Locate the cell with the specified text and output its [X, Y] center coordinate. 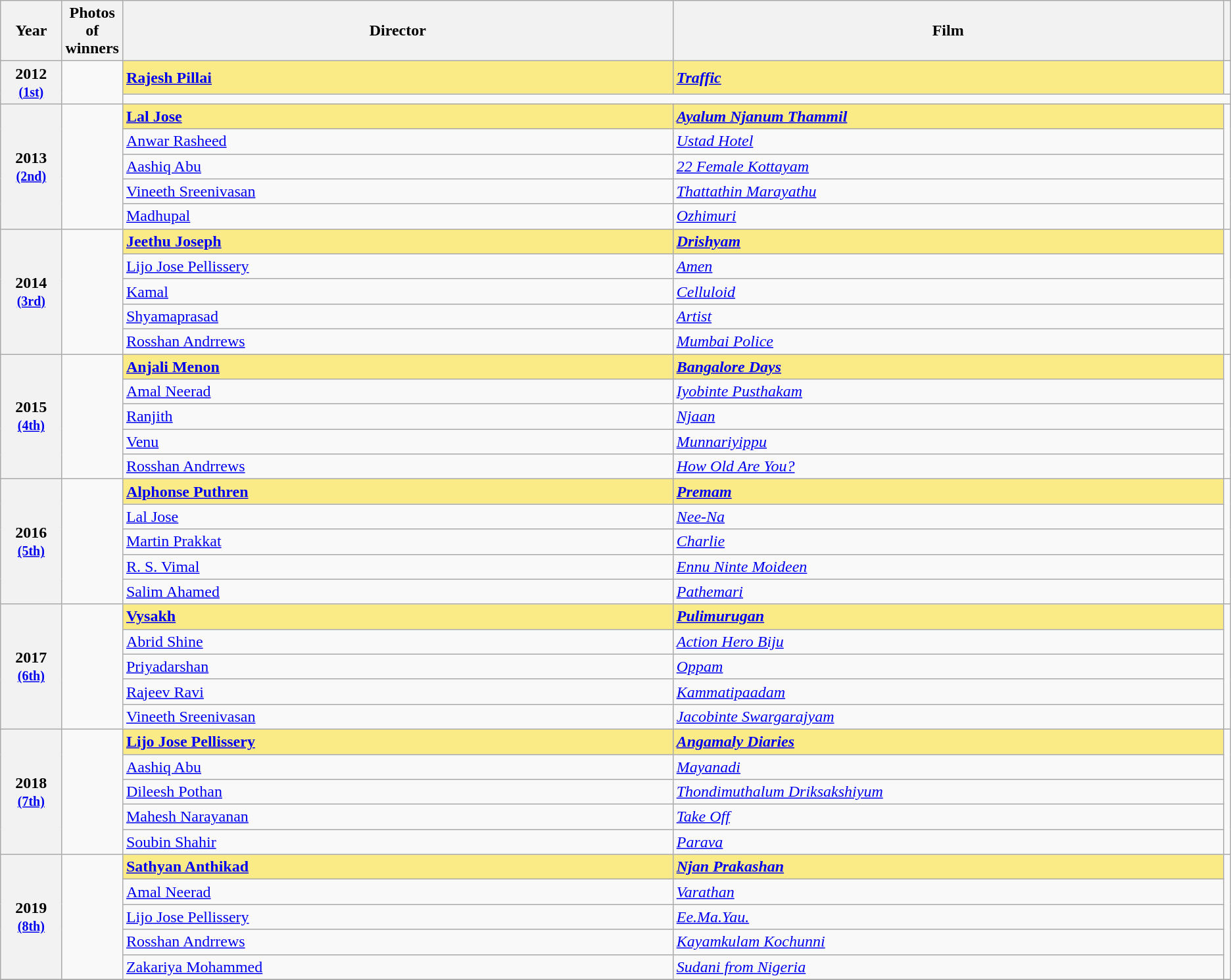
Premam [948, 492]
Director [397, 31]
R. S. Vimal [397, 567]
Anwar Rasheed [397, 141]
Pathemari [948, 592]
2017 (6th) [32, 666]
Film [948, 31]
Ozhimuri [948, 216]
Alphonse Puthren [397, 492]
Drishyam [948, 241]
Rajesh Pillai [397, 78]
Thattathin Marayathu [948, 191]
Rajeev Ravi [397, 691]
Vysakh [397, 617]
Mahesh Narayanan [397, 817]
Venu [397, 442]
Angamaly Diaries [948, 741]
2019 (8th) [32, 917]
Anjali Menon [397, 366]
2018 (7th) [32, 791]
2014 (3rd) [32, 291]
Shyamaprasad [397, 316]
Parava [948, 842]
Dileesh Pothan [397, 792]
Njaan [948, 417]
Ustad Hotel [948, 141]
Ennu Ninte Moideen [948, 567]
Thondimuthalum Driksakshiyum [948, 792]
Soubin Shahir [397, 842]
Ayalum Njanum Thammil [948, 116]
Nee-Na [948, 517]
Photos of winners [92, 31]
Zakariya Mohammed [397, 967]
Action Hero Biju [948, 642]
Njan Prakashan [948, 867]
Artist [948, 316]
Ranjith [397, 417]
Traffic [948, 78]
Jacobinte Swargarajyam [948, 716]
Bangalore Days [948, 366]
Munnariyippu [948, 442]
2012 (1st) [32, 83]
Year [32, 31]
Kammatipaadam [948, 691]
Madhupal [397, 216]
Amen [948, 266]
Charlie [948, 542]
Abrid Shine [397, 642]
Varathan [948, 892]
Sathyan Anthikad [397, 867]
2016 (5th) [32, 542]
Oppam [948, 666]
Mumbai Police [948, 341]
Kayamkulam Kochunni [948, 942]
Pulimurugan [948, 617]
22 Female Kottayam [948, 166]
2013 (2nd) [32, 166]
Martin Prakkat [397, 542]
Salim Ahamed [397, 592]
Kamal [397, 291]
How Old Are You? [948, 467]
Sudani from Nigeria [948, 967]
Jeethu Joseph [397, 241]
Celluloid [948, 291]
2015 (4th) [32, 416]
Take Off [948, 817]
Mayanadi [948, 767]
Ee.Ma.Yau. [948, 917]
Priyadarshan [397, 666]
Iyobinte Pusthakam [948, 392]
